Scan for the cell matching the given text and deliver its (X, Y) coordinate at center. 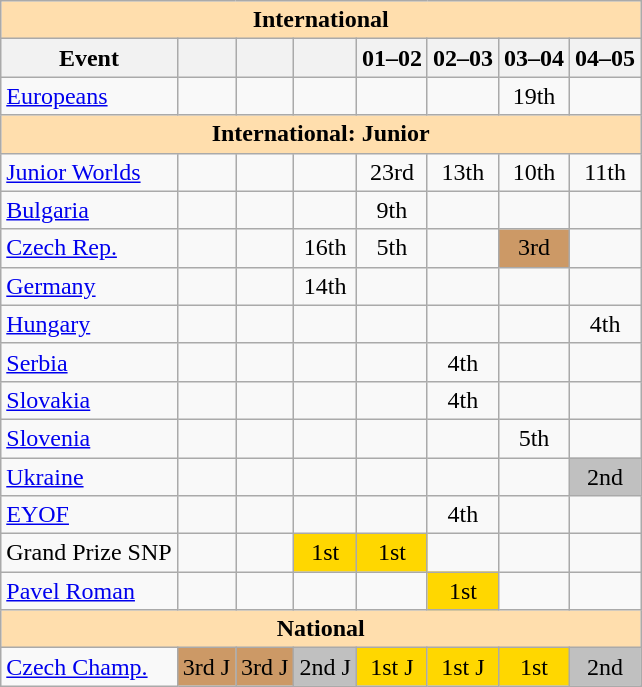
Bulgaria (89, 210)
Slovakia (89, 400)
Junior Worlds (89, 172)
10th (534, 172)
Hungary (89, 324)
04–05 (606, 58)
Pavel Roman (89, 591)
Grand Prize SNP (89, 553)
14th (325, 286)
02–03 (462, 58)
Serbia (89, 362)
International: Junior (321, 134)
Ukraine (89, 477)
23rd (392, 172)
Germany (89, 286)
2nd J (325, 667)
11th (606, 172)
Europeans (89, 96)
16th (325, 248)
Czech Champ. (89, 667)
13th (462, 172)
03–04 (534, 58)
3rd (534, 248)
01–02 (392, 58)
9th (392, 210)
Czech Rep. (89, 248)
Slovenia (89, 438)
Event (89, 58)
EYOF (89, 515)
National (321, 629)
International (321, 20)
19th (534, 96)
